Provide the (x, y) coordinate of the cell's center where the given text is located.  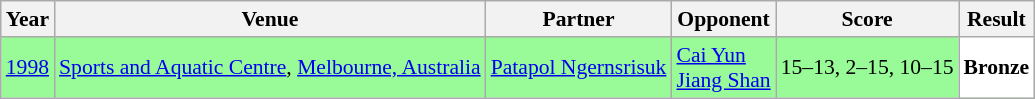
Score (868, 19)
Partner (579, 19)
Sports and Aquatic Centre, Melbourne, Australia (270, 68)
Cai Yun Jiang Shan (723, 68)
Year (28, 19)
Venue (270, 19)
Result (997, 19)
1998 (28, 68)
Opponent (723, 19)
15–13, 2–15, 10–15 (868, 68)
Bronze (997, 68)
Patapol Ngernsrisuk (579, 68)
